Pinpoint the cell where the given text exists, returning its (X, Y) midpoint coordinate. 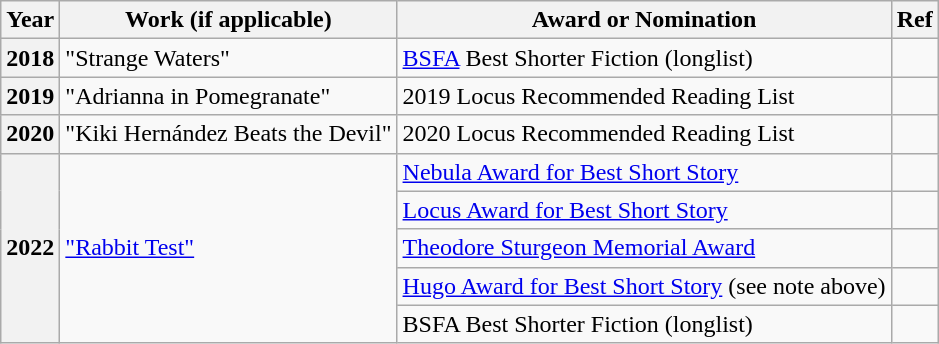
Locus Award for Best Short Story (644, 210)
Work (if applicable) (228, 20)
"Kiki Hernández Beats the Devil" (228, 134)
"Strange Waters" (228, 58)
Nebula Award for Best Short Story (644, 172)
Year (30, 20)
2018 (30, 58)
"Rabbit Test" (228, 248)
2022 (30, 248)
2019 (30, 96)
Ref (914, 20)
Theodore Sturgeon Memorial Award (644, 248)
2019 Locus Recommended Reading List (644, 96)
Award or Nomination (644, 20)
Hugo Award for Best Short Story (see note above) (644, 286)
"Adrianna in Pomegranate" (228, 96)
2020 (30, 134)
2020 Locus Recommended Reading List (644, 134)
